Pinpoint the cell where the given text exists, returning its [X, Y] midpoint coordinate. 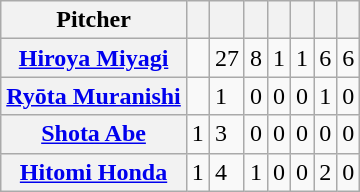
4 [226, 172]
Shota Abe [94, 134]
Pitcher [94, 20]
27 [226, 58]
Hitomi Honda [94, 172]
3 [226, 134]
Ryōta Muranishi [94, 96]
Hiroya Miyagi [94, 58]
8 [256, 58]
2 [326, 172]
